Pinpoint the cell where the given text exists, returning its (x, y) midpoint coordinate. 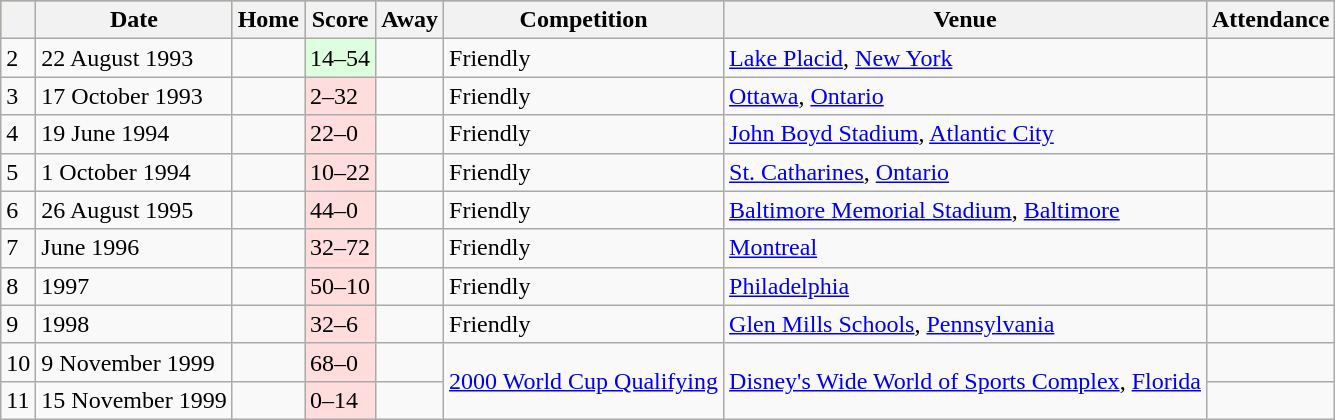
Disney's Wide World of Sports Complex, Florida (966, 381)
1997 (134, 286)
8 (18, 286)
14–54 (340, 58)
15 November 1999 (134, 400)
22–0 (340, 134)
2 (18, 58)
Home (268, 20)
Away (410, 20)
2000 World Cup Qualifying (584, 381)
50–10 (340, 286)
Score (340, 20)
22 August 1993 (134, 58)
9 (18, 324)
26 August 1995 (134, 210)
1 October 1994 (134, 172)
Attendance (1270, 20)
Lake Placid, New York (966, 58)
5 (18, 172)
Competition (584, 20)
Date (134, 20)
6 (18, 210)
19 June 1994 (134, 134)
Montreal (966, 248)
32–6 (340, 324)
3 (18, 96)
10 (18, 362)
0–14 (340, 400)
Philadelphia (966, 286)
June 1996 (134, 248)
John Boyd Stadium, Atlantic City (966, 134)
68–0 (340, 362)
44–0 (340, 210)
St. Catharines, Ontario (966, 172)
32–72 (340, 248)
9 November 1999 (134, 362)
Ottawa, Ontario (966, 96)
17 October 1993 (134, 96)
Glen Mills Schools, Pennsylvania (966, 324)
11 (18, 400)
Baltimore Memorial Stadium, Baltimore (966, 210)
Venue (966, 20)
7 (18, 248)
1998 (134, 324)
4 (18, 134)
10–22 (340, 172)
2–32 (340, 96)
